For the text-containing cell, return its midpoint in (X, Y) coordinate format. 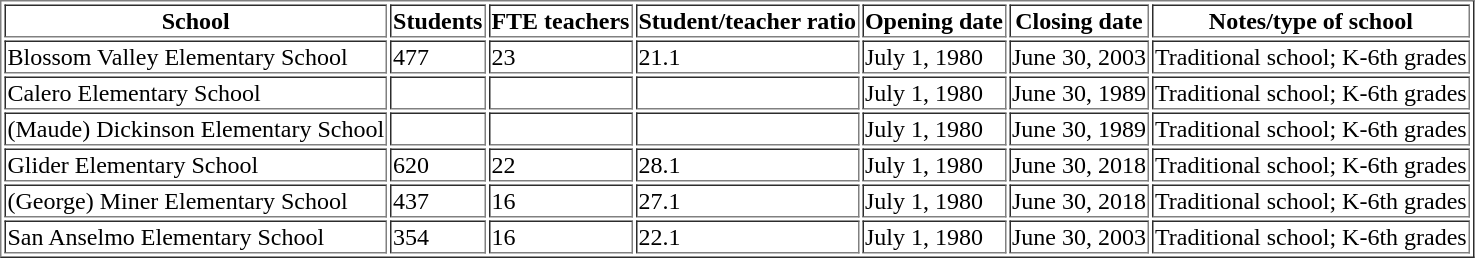
Students (438, 20)
620 (438, 164)
Opening date (934, 20)
22 (560, 164)
354 (438, 236)
FTE teachers (560, 20)
Blossom Valley Elementary School (196, 56)
28.1 (747, 164)
(George) Miner Elementary School (196, 200)
Notes/type of school (1311, 20)
22.1 (747, 236)
27.1 (747, 200)
School (196, 20)
21.1 (747, 56)
(Maude) Dickinson Elementary School (196, 128)
Calero Elementary School (196, 92)
Student/teacher ratio (747, 20)
Closing date (1079, 20)
437 (438, 200)
23 (560, 56)
477 (438, 56)
San Anselmo Elementary School (196, 236)
Glider Elementary School (196, 164)
